From the cell containing the given text, extract its center point as (X, Y) coordinate. 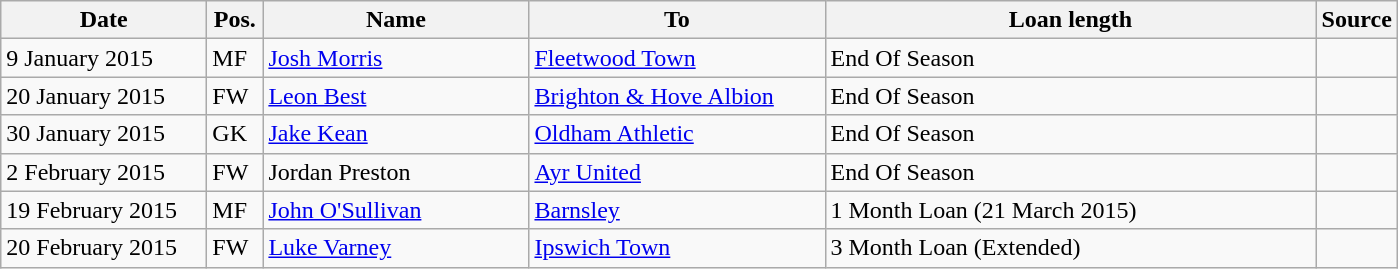
Pos. (235, 20)
3 Month Loan (Extended) (1070, 248)
2 February 2015 (104, 172)
Barnsley (677, 210)
Leon Best (396, 96)
Jake Kean (396, 134)
19 February 2015 (104, 210)
Fleetwood Town (677, 58)
Oldham Athletic (677, 134)
1 Month Loan (21 March 2015) (1070, 210)
To (677, 20)
Luke Varney (396, 248)
Date (104, 20)
GK (235, 134)
Ayr United (677, 172)
Jordan Preston (396, 172)
Brighton & Hove Albion (677, 96)
Ipswich Town (677, 248)
9 January 2015 (104, 58)
Loan length (1070, 20)
John O'Sullivan (396, 210)
Source (1356, 20)
Josh Morris (396, 58)
30 January 2015 (104, 134)
Name (396, 20)
20 February 2015 (104, 248)
20 January 2015 (104, 96)
